Return the [x, y] coordinate for the center point of the cell that contains the specified text.  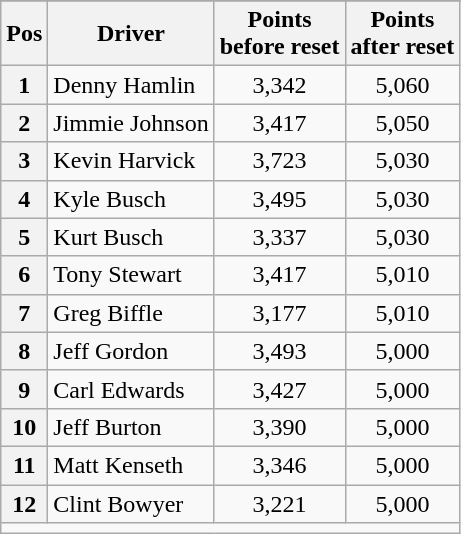
Denny Hamlin [131, 85]
Kurt Busch [131, 237]
Jeff Gordon [131, 351]
Carl Edwards [131, 389]
10 [24, 427]
3,177 [280, 313]
3 [24, 161]
12 [24, 503]
3,390 [280, 427]
Kyle Busch [131, 199]
8 [24, 351]
3,337 [280, 237]
3,495 [280, 199]
Pos [24, 34]
Kevin Harvick [131, 161]
4 [24, 199]
2 [24, 123]
11 [24, 465]
Pointsbefore reset [280, 34]
9 [24, 389]
Jeff Burton [131, 427]
Pointsafter reset [402, 34]
7 [24, 313]
3,493 [280, 351]
1 [24, 85]
5,050 [402, 123]
Clint Bowyer [131, 503]
3,427 [280, 389]
Greg Biffle [131, 313]
Matt Kenseth [131, 465]
Tony Stewart [131, 275]
5 [24, 237]
Driver [131, 34]
3,723 [280, 161]
Jimmie Johnson [131, 123]
3,346 [280, 465]
3,221 [280, 503]
6 [24, 275]
3,342 [280, 85]
5,060 [402, 85]
